Identify which cell holds the provided text, then report its [x, y] central coordinate. 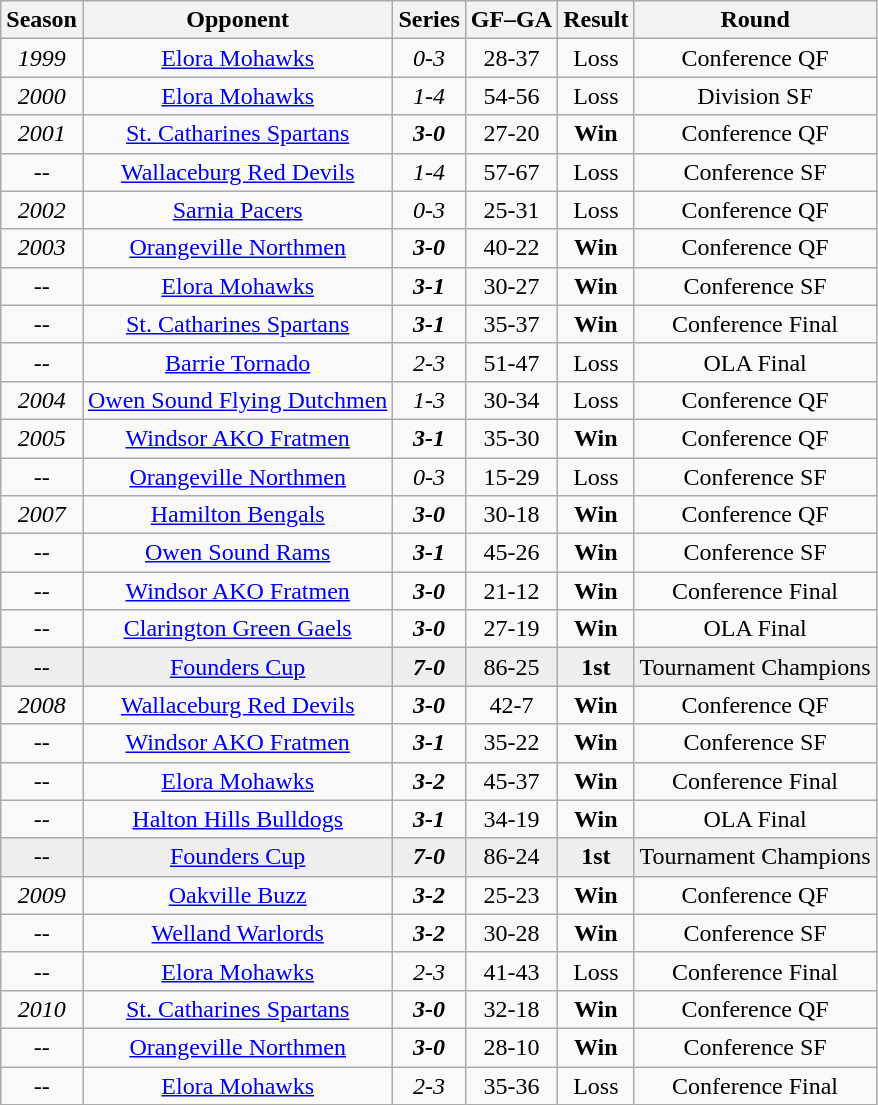
Clarington Green Gaels [237, 629]
2008 [42, 705]
2003 [42, 248]
Hamilton Bengals [237, 515]
86-25 [511, 667]
2010 [42, 1009]
1-3 [429, 400]
41-43 [511, 971]
21-12 [511, 591]
Owen Sound Flying Dutchmen [237, 400]
2009 [42, 895]
Season [42, 20]
25-23 [511, 895]
15-29 [511, 477]
Series [429, 20]
35-30 [511, 438]
34-19 [511, 819]
28-10 [511, 1047]
Halton Hills Bulldogs [237, 819]
Oakville Buzz [237, 895]
1999 [42, 58]
Barrie Tornado [237, 362]
30-18 [511, 515]
2002 [42, 210]
Opponent [237, 20]
35-22 [511, 743]
30-27 [511, 286]
35-36 [511, 1085]
Round [755, 20]
86-24 [511, 857]
Result [596, 20]
2004 [42, 400]
Welland Warlords [237, 933]
Owen Sound Rams [237, 553]
2000 [42, 96]
45-37 [511, 781]
2001 [42, 134]
27-20 [511, 134]
Division SF [755, 96]
2005 [42, 438]
28-37 [511, 58]
30-28 [511, 933]
30-34 [511, 400]
25-31 [511, 210]
57-67 [511, 172]
51-47 [511, 362]
35-37 [511, 324]
54-56 [511, 96]
42-7 [511, 705]
40-22 [511, 248]
27-19 [511, 629]
2007 [42, 515]
Sarnia Pacers [237, 210]
45-26 [511, 553]
GF–GA [511, 20]
32-18 [511, 1009]
